Return the [X, Y] coordinate for the center point of the cell that contains the specified text.  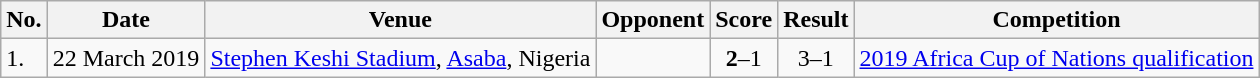
Score [744, 20]
Opponent [653, 20]
Result [816, 20]
No. [24, 20]
22 March 2019 [126, 58]
2–1 [744, 58]
3–1 [816, 58]
Competition [1056, 20]
Stephen Keshi Stadium, Asaba, Nigeria [400, 58]
Date [126, 20]
2019 Africa Cup of Nations qualification [1056, 58]
1. [24, 58]
Venue [400, 20]
